Identify which cell holds the provided text, then report its [X, Y] central coordinate. 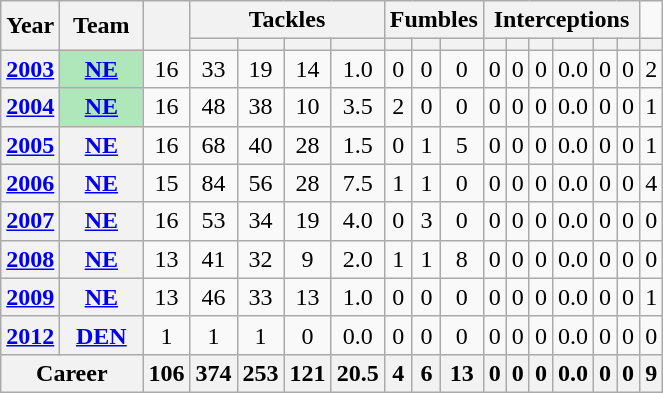
2003 [30, 69]
8 [462, 259]
68 [214, 145]
253 [260, 373]
2012 [30, 335]
41 [214, 259]
38 [260, 107]
20.5 [358, 373]
34 [260, 221]
14 [308, 69]
2007 [30, 221]
2009 [30, 297]
Year [30, 26]
Tackles [287, 20]
7.5 [358, 183]
3 [426, 221]
DEN [102, 335]
6 [426, 373]
56 [260, 183]
4.0 [358, 221]
2.0 [358, 259]
15 [166, 183]
53 [214, 221]
2008 [30, 259]
84 [214, 183]
40 [260, 145]
Interceptions [561, 20]
48 [214, 107]
3.5 [358, 107]
2006 [30, 183]
Fumbles [434, 20]
374 [214, 373]
2004 [30, 107]
Team [102, 26]
1.5 [358, 145]
46 [214, 297]
32 [260, 259]
121 [308, 373]
2005 [30, 145]
Career [72, 373]
106 [166, 373]
10 [308, 107]
5 [462, 145]
